Pinpoint the cell where the given text exists, returning its [X, Y] midpoint coordinate. 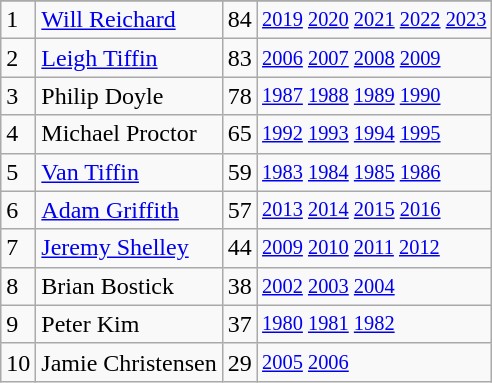
Leigh Tiffin [129, 58]
Will Reichard [129, 20]
2019 2020 2021 2022 2023 [374, 20]
83 [240, 58]
37 [240, 324]
2005 2006 [374, 362]
44 [240, 248]
65 [240, 134]
1980 1981 1982 [374, 324]
4 [18, 134]
Jeremy Shelley [129, 248]
2 [18, 58]
Van Tiffin [129, 172]
78 [240, 96]
1987 1988 1989 1990 [374, 96]
1 [18, 20]
Adam Griffith [129, 210]
2009 2010 2011 2012 [374, 248]
9 [18, 324]
2002 2003 2004 [374, 286]
Jamie Christensen [129, 362]
Brian Bostick [129, 286]
8 [18, 286]
5 [18, 172]
38 [240, 286]
3 [18, 96]
2006 2007 2008 2009 [374, 58]
2013 2014 2015 2016 [374, 210]
10 [18, 362]
7 [18, 248]
Peter Kim [129, 324]
1983 1984 1985 1986 [374, 172]
Michael Proctor [129, 134]
29 [240, 362]
Philip Doyle [129, 96]
1992 1993 1994 1995 [374, 134]
84 [240, 20]
6 [18, 210]
59 [240, 172]
57 [240, 210]
